Search for the cell housing the specified text and yield its (x, y) center coordinate. 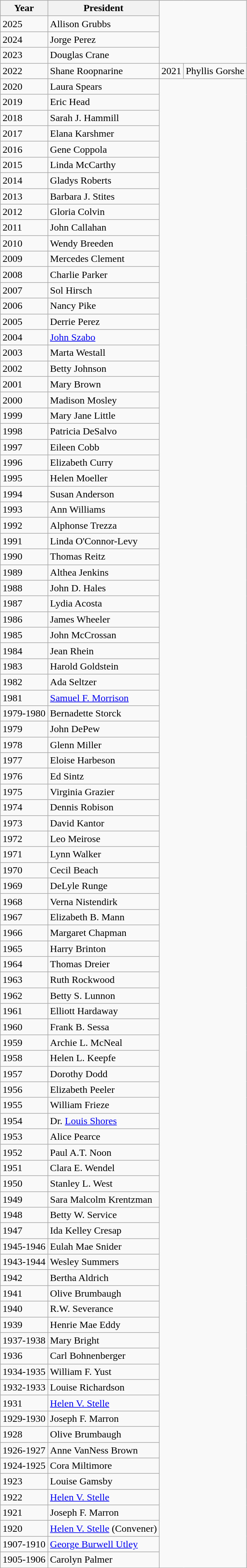
Elizabeth Curry (104, 463)
1970 (24, 870)
Linda McCarthy (104, 165)
Carl Bohnenberger (104, 1356)
Jorge Perez (104, 40)
1978 (24, 745)
1962 (24, 996)
Bernadette Storck (104, 714)
1939 (24, 1325)
Jean Rhein (104, 651)
Thomas Reitz (104, 557)
Eloise Harbeson (104, 761)
2019 (24, 102)
Linda O'Connor-Levy (104, 541)
2024 (24, 40)
Barbara J. Stites (104, 196)
Phyllis Gorshe (215, 71)
1979-1980 (24, 714)
2011 (24, 228)
Nancy Pike (104, 306)
1973 (24, 823)
Helen L. Keepfe (104, 1058)
Douglas Crane (104, 55)
1991 (24, 541)
Elana Karshmer (104, 133)
1975 (24, 792)
2002 (24, 369)
1922 (24, 1497)
2012 (24, 212)
Ada Seltzer (104, 682)
Wendy Breeden (104, 243)
1996 (24, 463)
George Burwell Utley (104, 1544)
1987 (24, 604)
1979 (24, 729)
Elliott Hardaway (104, 1011)
Archie L. McNeal (104, 1043)
William Frieze (104, 1105)
1957 (24, 1074)
1965 (24, 948)
2005 (24, 322)
1961 (24, 1011)
Lydia Acosta (104, 604)
1998 (24, 431)
1955 (24, 1105)
David Kantor (104, 823)
Althea Jenkins (104, 572)
Betty S. Lunnon (104, 996)
Bertha Aldrich (104, 1278)
Cecil Beach (104, 870)
1950 (24, 1183)
1931 (24, 1403)
1983 (24, 666)
Wesley Summers (104, 1262)
Anne VanNess Brown (104, 1450)
Stanley L. West (104, 1183)
2001 (24, 384)
Betty Johnson (104, 369)
1942 (24, 1278)
2016 (24, 149)
2017 (24, 133)
1958 (24, 1058)
Helen V. Stelle (Convener) (104, 1528)
Eulah Mae Snider (104, 1246)
Frank B. Sessa (104, 1027)
Ruth Rockwood (104, 980)
Sara Malcolm Krentzman (104, 1199)
Gladys Roberts (104, 180)
2021 (172, 71)
1964 (24, 964)
1948 (24, 1215)
2018 (24, 118)
Thomas Dreier (104, 964)
Helen Moeller (104, 478)
1971 (24, 854)
1905-1906 (24, 1560)
Verna Nistendirk (104, 901)
Elizabeth B. Mann (104, 917)
2008 (24, 275)
DeLyle Runge (104, 886)
Dorothy Dodd (104, 1074)
2022 (24, 71)
Margaret Chapman (104, 933)
Dr. Louis Shores (104, 1121)
1940 (24, 1309)
1954 (24, 1121)
Year (24, 8)
1951 (24, 1168)
James Wheeler (104, 619)
2006 (24, 306)
1992 (24, 525)
1999 (24, 415)
1945-1946 (24, 1246)
Paul A.T. Noon (104, 1152)
1959 (24, 1043)
John McCrossan (104, 635)
1953 (24, 1136)
2013 (24, 196)
John DePew (104, 729)
1988 (24, 588)
Ida Kelley Cresap (104, 1231)
Henrie Mae Eddy (104, 1325)
2010 (24, 243)
1986 (24, 619)
Samuel F. Morrison (104, 698)
2015 (24, 165)
1993 (24, 510)
Betty W. Service (104, 1215)
1921 (24, 1513)
Alice Pearce (104, 1136)
Marta Westall (104, 353)
Eileen Cobb (104, 447)
Louise Richardson (104, 1387)
Laura Spears (104, 86)
1982 (24, 682)
Mary Jane Little (104, 415)
Mary Bright (104, 1340)
2007 (24, 290)
Carolyn Palmer (104, 1560)
1997 (24, 447)
1981 (24, 698)
Harry Brinton (104, 948)
1941 (24, 1293)
1966 (24, 933)
1977 (24, 761)
Louise Gamsby (104, 1482)
1952 (24, 1152)
Madison Mosley (104, 400)
Mercedes Clement (104, 259)
Elizabeth Peeler (104, 1090)
2020 (24, 86)
2003 (24, 353)
1907-1910 (24, 1544)
President (104, 8)
1926-1927 (24, 1450)
Clara E. Wendel (104, 1168)
1937-1938 (24, 1340)
1923 (24, 1482)
1924-1925 (24, 1466)
Allison Grubbs (104, 24)
John Szabo (104, 337)
2004 (24, 337)
1934-1935 (24, 1372)
Sarah J. Hammill (104, 118)
Alphonse Trezza (104, 525)
1989 (24, 572)
Glenn Miller (104, 745)
1994 (24, 494)
1995 (24, 478)
1968 (24, 901)
2025 (24, 24)
1969 (24, 886)
1974 (24, 807)
1947 (24, 1231)
2023 (24, 55)
Leo Meirose (104, 839)
John Callahan (104, 228)
Derrie Perez (104, 322)
2014 (24, 180)
R.W. Severance (104, 1309)
William F. Yust (104, 1372)
Cora Miltimore (104, 1466)
Gene Coppola (104, 149)
2009 (24, 259)
1920 (24, 1528)
Ann Williams (104, 510)
John D. Hales (104, 588)
Shane Roopnarine (104, 71)
1985 (24, 635)
Harold Goldstein (104, 666)
1956 (24, 1090)
Ed Sintz (104, 776)
Eric Head (104, 102)
Charlie Parker (104, 275)
1949 (24, 1199)
1963 (24, 980)
1936 (24, 1356)
1960 (24, 1027)
2000 (24, 400)
Mary Brown (104, 384)
Gloria Colvin (104, 212)
1972 (24, 839)
Virginia Grazier (104, 792)
1990 (24, 557)
1967 (24, 917)
Sol Hirsch (104, 290)
1932-1933 (24, 1387)
Susan Anderson (104, 494)
Dennis Robison (104, 807)
1984 (24, 651)
Lynn Walker (104, 854)
1943-1944 (24, 1262)
1928 (24, 1434)
Patricia DeSalvo (104, 431)
1976 (24, 776)
1929-1930 (24, 1419)
